Scan for the cell matching the given text and deliver its [x, y] coordinate at center. 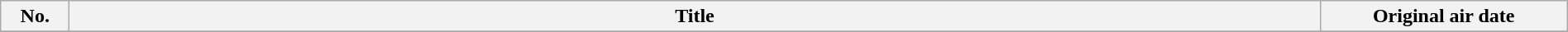
Original air date [1444, 16]
Title [695, 16]
No. [35, 16]
